Identify which cell holds the provided text, then report its (x, y) central coordinate. 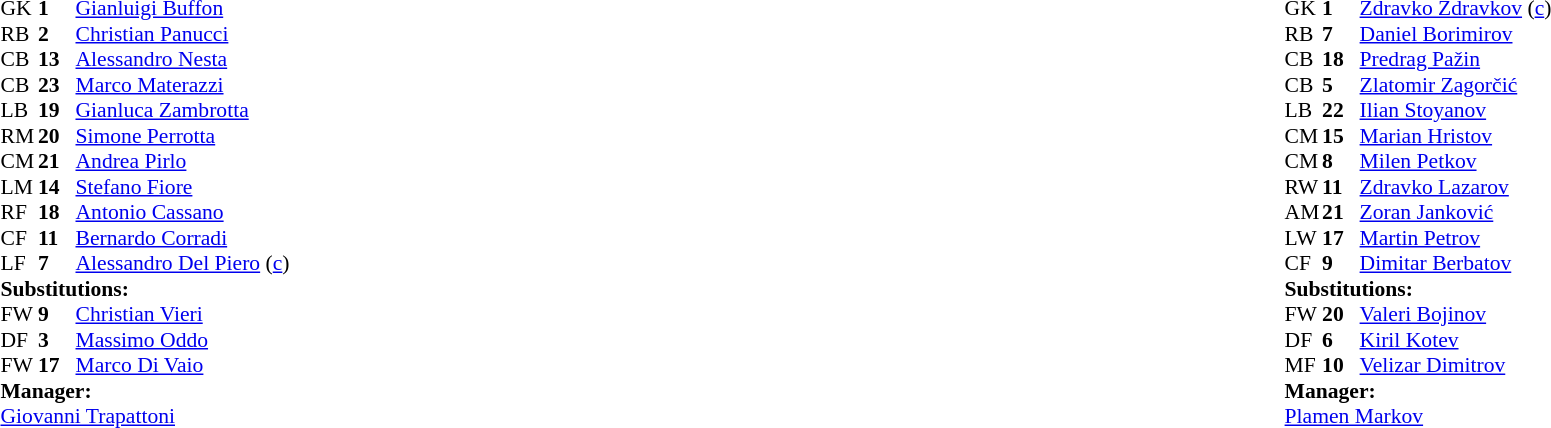
MF (1304, 365)
LM (19, 187)
LF (19, 263)
Christian Panucci (183, 34)
8 (1341, 161)
RF (19, 213)
Simone Perrotta (183, 136)
Marco Materazzi (183, 85)
AM (1304, 213)
Antonio Cassano (183, 213)
Christian Vieri (183, 315)
RM (19, 136)
19 (57, 111)
RW (1304, 187)
Alessandro Nesta (183, 59)
Alessandro Del Piero (c) (183, 263)
Substitutions: (144, 289)
22 (1341, 111)
5 (1341, 85)
Gianluca Zambrotta (183, 111)
3 (57, 340)
15 (1341, 136)
Andrea Pirlo (183, 161)
2 (57, 34)
23 (57, 85)
13 (57, 59)
6 (1341, 340)
14 (57, 187)
Manager: (144, 391)
Stefano Fiore (183, 187)
10 (1341, 365)
Marco Di Vaio (183, 365)
Massimo Oddo (183, 340)
Bernardo Corradi (183, 238)
LW (1304, 238)
